Return the (X, Y) coordinate for the center point of the cell that contains the specified text.  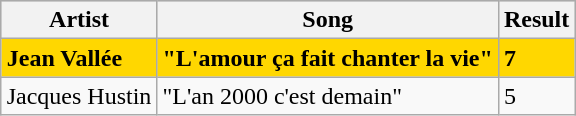
Jean Vallée (79, 58)
"L'amour ça fait chanter la vie" (328, 58)
Song (328, 20)
Artist (79, 20)
Jacques Hustin (79, 96)
7 (536, 58)
5 (536, 96)
Result (536, 20)
"L'an 2000 c'est demain" (328, 96)
